Provide the [x, y] coordinate of the cell's center where the given text is located.  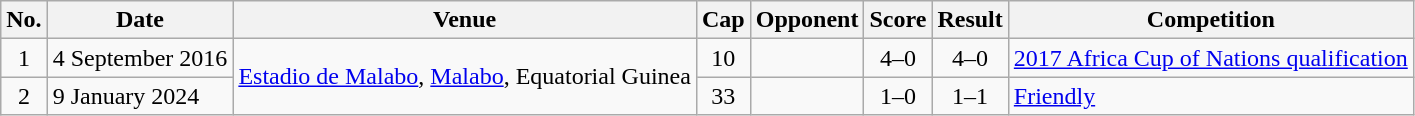
2 [24, 96]
9 January 2024 [140, 96]
4 September 2016 [140, 58]
Competition [1210, 20]
Date [140, 20]
2017 Africa Cup of Nations qualification [1210, 58]
Score [898, 20]
1 [24, 58]
1–1 [970, 96]
Friendly [1210, 96]
No. [24, 20]
1–0 [898, 96]
Venue [465, 20]
Cap [723, 20]
Opponent [807, 20]
33 [723, 96]
Result [970, 20]
10 [723, 58]
Estadio de Malabo, Malabo, Equatorial Guinea [465, 77]
